From the cell containing the given text, extract its center point as [X, Y] coordinate. 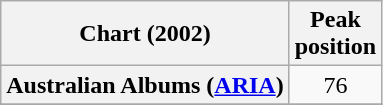
Chart (2002) [145, 34]
76 [335, 85]
Peak position [335, 34]
Australian Albums (ARIA) [145, 85]
